Scan for the cell matching the given text and deliver its (X, Y) coordinate at center. 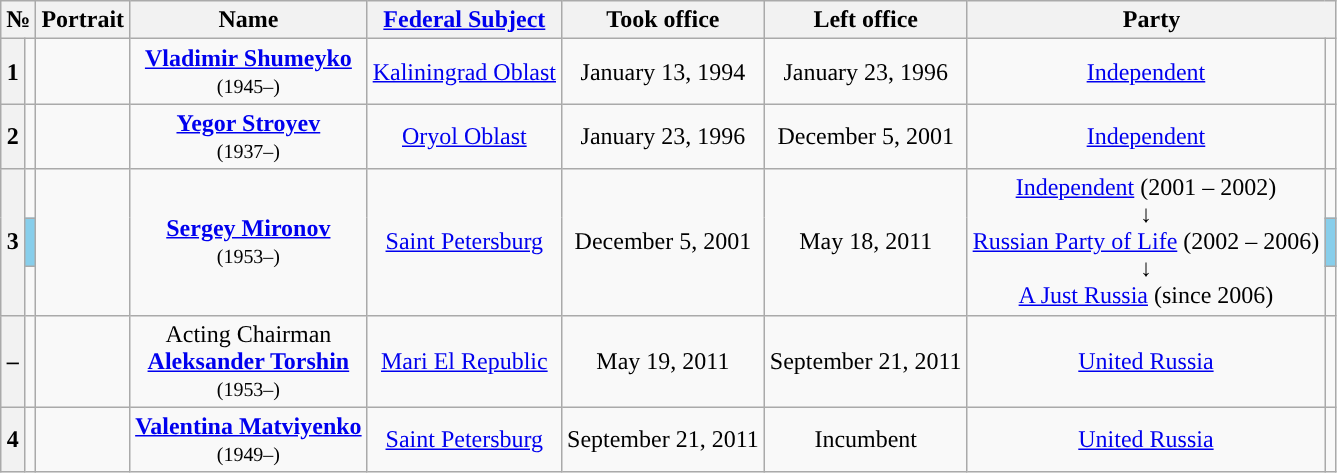
Kaliningrad Oblast (464, 72)
Portrait (83, 20)
№ (18, 20)
Vladimir Shumeyko(1945–) (249, 72)
Party (1152, 20)
2 (13, 136)
1 (13, 72)
Incumbent (866, 440)
Took office (664, 20)
Mari El Republic (464, 361)
4 (13, 440)
– (13, 361)
Yegor Stroyev(1937–) (249, 136)
Independent (2001 – 2002)↓Russian Party of Life (2002 – 2006)↓A Just Russia (since 2006) (1146, 242)
May 18, 2011 (866, 242)
Acting ChairmanAleksander Torshin(1953–) (249, 361)
Oryol Oblast (464, 136)
3 (13, 242)
January 13, 1994 (664, 72)
Federal Subject (464, 20)
Sergey Mironov(1953–) (249, 242)
Left office (866, 20)
May 19, 2011 (664, 361)
Name (249, 20)
Valentina Matviyenko(1949–) (249, 440)
